Capture the cell that displays the provided text and extract its (x, y) central coordinate. 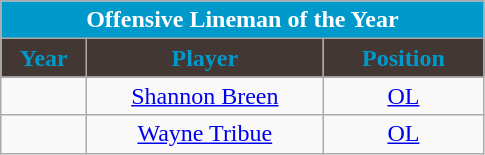
Offensive Lineman of the Year (242, 20)
Wayne Tribue (205, 134)
Position (404, 58)
Player (205, 58)
Shannon Breen (205, 96)
Year (44, 58)
